Return [x, y] of the center of cell containing provided text 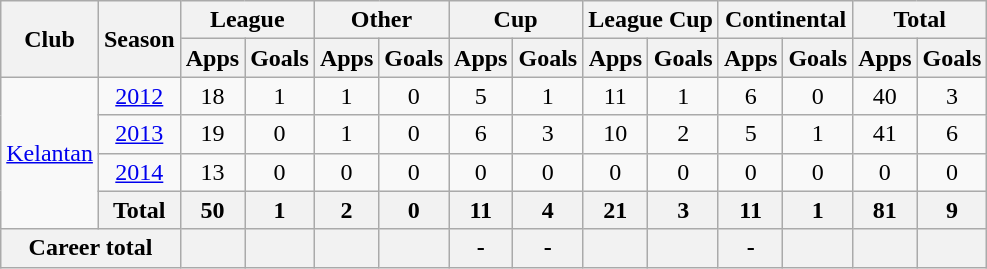
2013 [139, 134]
81 [885, 210]
10 [616, 134]
League [247, 20]
9 [952, 210]
2012 [139, 96]
Club [50, 39]
50 [212, 210]
Kelantan [50, 153]
Other [381, 20]
Cup [516, 20]
4 [548, 210]
41 [885, 134]
League Cup [651, 20]
Season [139, 39]
19 [212, 134]
2014 [139, 172]
18 [212, 96]
Career total [90, 248]
21 [616, 210]
40 [885, 96]
13 [212, 172]
Continental [785, 20]
